Return [x, y] of the center of cell containing provided text 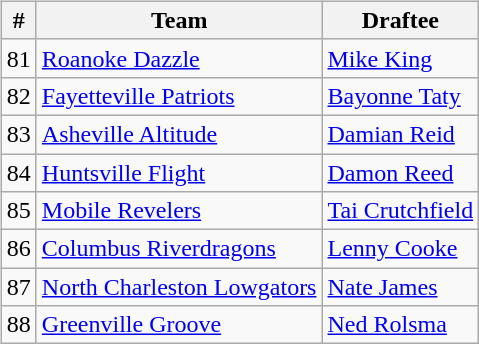
Asheville Altitude [179, 134]
87 [18, 287]
Lenny Cooke [400, 249]
86 [18, 249]
83 [18, 134]
North Charleston Lowgators [179, 287]
Roanoke Dazzle [179, 58]
Greenville Groove [179, 325]
81 [18, 58]
84 [18, 173]
# [18, 20]
Draftee [400, 20]
Mike King [400, 58]
Columbus Riverdragons [179, 249]
82 [18, 96]
Mobile Revelers [179, 211]
Ned Rolsma [400, 325]
Huntsville Flight [179, 173]
Damian Reid [400, 134]
85 [18, 211]
Damon Reed [400, 173]
88 [18, 325]
Bayonne Taty [400, 96]
Fayetteville Patriots [179, 96]
Nate James [400, 287]
Tai Crutchfield [400, 211]
Team [179, 20]
